Pinpoint the cell where the given text exists, returning its [x, y] midpoint coordinate. 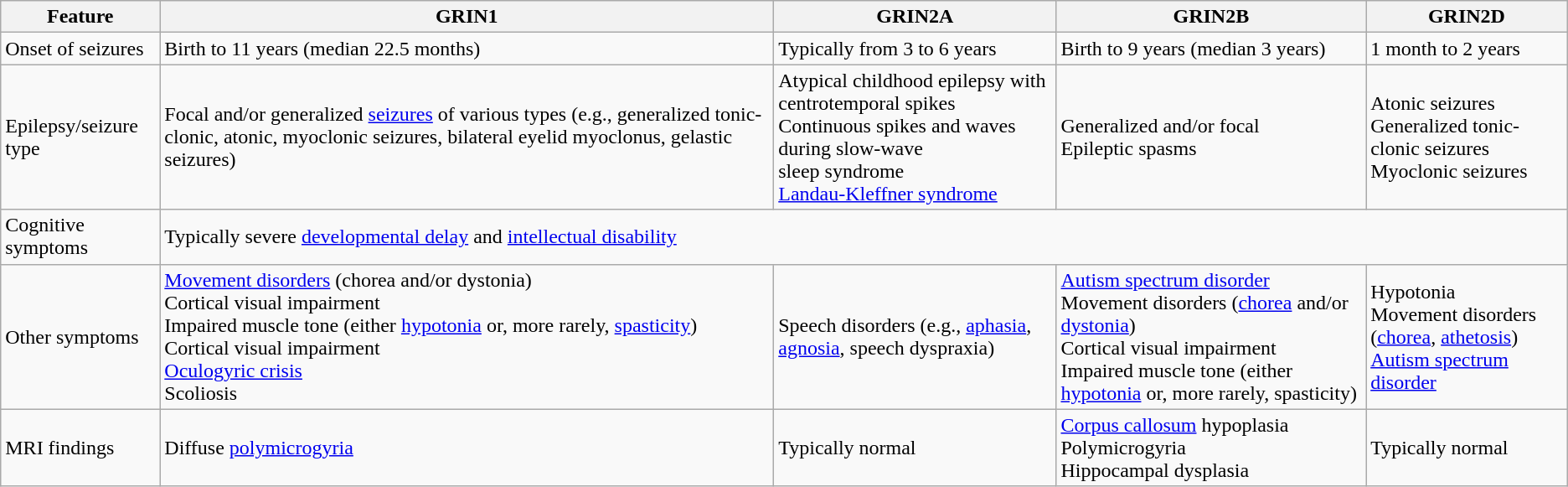
1 month to 2 years [1467, 49]
Atypical childhood epilepsy with centrotemporal spikesContinuous spikes and waves during slow-wavesleep syndromeLandau-Kleffner syndrome [915, 137]
Onset of seizures [80, 49]
GRIN2B [1211, 17]
GRIN1 [467, 17]
Typically from 3 to 6 years [915, 49]
MRI findings [80, 448]
GRIN2D [1467, 17]
Atonic seizuresGeneralized tonic-clonic seizuresMyoclonic seizures [1467, 137]
Feature [80, 17]
HypotoniaMovement disorders (chorea, athetosis)Autism spectrum disorder [1467, 337]
Corpus callosum hypoplasiaPolymicrogyriaHippocampal dysplasia [1211, 448]
Epilepsy/seizure type [80, 137]
Generalized and/or focalEpileptic spasms [1211, 137]
Speech disorders (e.g., aphasia, agnosia, speech dyspraxia) [915, 337]
Other symptoms [80, 337]
Birth to 9 years (median 3 years) [1211, 49]
Cognitive symptoms [80, 236]
GRIN2A [915, 17]
Birth to 11 years (median 22.5 months) [467, 49]
Typically severe developmental delay and intellectual disability [864, 236]
Diffuse polymicrogyria [467, 448]
